Determine the (x, y) coordinate at the center of the cell enclosing the given text.  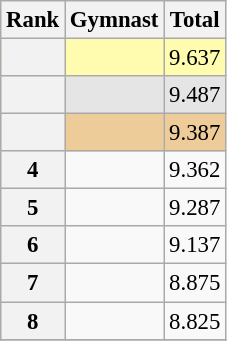
Rank (33, 20)
8 (33, 321)
9.287 (195, 208)
9.637 (195, 58)
Total (195, 20)
9.137 (195, 245)
9.487 (195, 95)
Gymnast (114, 20)
4 (33, 170)
6 (33, 245)
8.825 (195, 321)
8.875 (195, 283)
9.387 (195, 133)
5 (33, 208)
7 (33, 283)
9.362 (195, 170)
